Extract the [x, y] coordinate from the center of the cell holding the provided text.  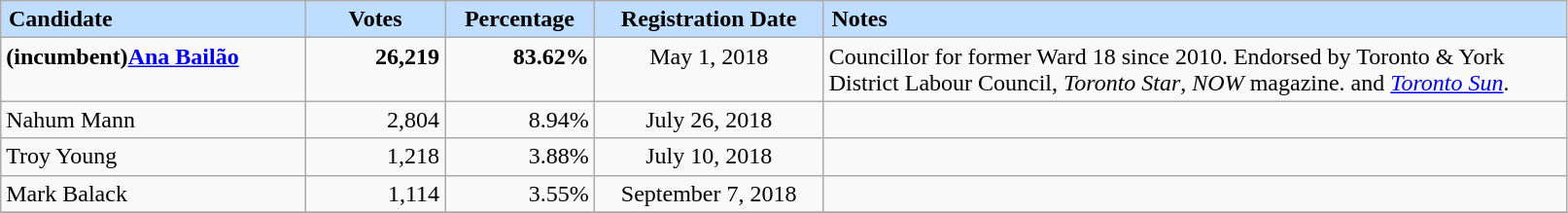
Troy Young [154, 157]
Mark Balack [154, 194]
1,218 [375, 157]
Registration Date [709, 19]
3.88% [520, 157]
2,804 [375, 120]
8.94% [520, 120]
3.55% [520, 194]
Votes [375, 19]
Percentage [520, 19]
September 7, 2018 [709, 194]
May 1, 2018 [709, 70]
83.62% [520, 70]
July 26, 2018 [709, 120]
Councillor for former Ward 18 since 2010. Endorsed by Toronto & York District Labour Council, Toronto Star, NOW magazine. and Toronto Sun. [1195, 70]
July 10, 2018 [709, 157]
1,114 [375, 194]
26,219 [375, 70]
Nahum Mann [154, 120]
(incumbent)Ana Bailão [154, 70]
Notes [1195, 19]
Candidate [154, 19]
